For the text-containing cell, return its midpoint in [x, y] coordinate format. 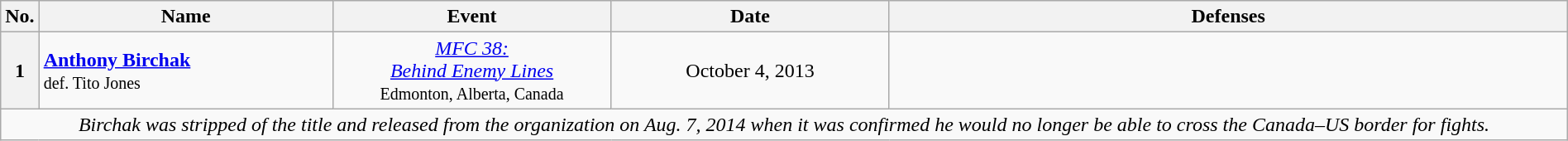
MFC 38:Behind Enemy LinesEdmonton, Alberta, Canada [471, 70]
Defenses [1228, 17]
Anthony Birchakdef. Tito Jones [185, 70]
Event [471, 17]
No. [20, 17]
1 [20, 70]
Name [185, 17]
October 4, 2013 [750, 70]
Date [750, 17]
